Identify which cell holds the provided text, then report its (X, Y) central coordinate. 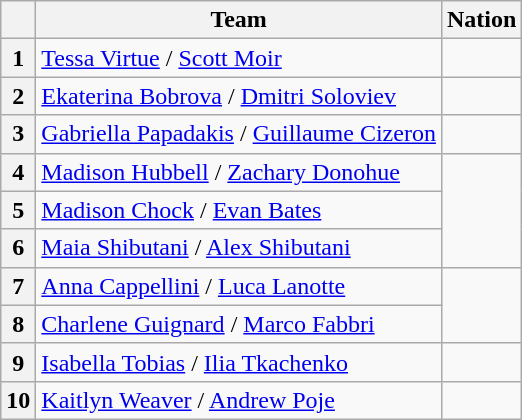
Nation (481, 20)
9 (18, 362)
Anna Cappellini / Luca Lanotte (239, 286)
Isabella Tobias / Ilia Tkachenko (239, 362)
Maia Shibutani / Alex Shibutani (239, 248)
4 (18, 172)
Ekaterina Bobrova / Dmitri Soloviev (239, 96)
Tessa Virtue / Scott Moir (239, 58)
5 (18, 210)
2 (18, 96)
Kaitlyn Weaver / Andrew Poje (239, 400)
6 (18, 248)
Madison Hubbell / Zachary Donohue (239, 172)
3 (18, 134)
Team (239, 20)
10 (18, 400)
8 (18, 324)
Gabriella Papadakis / Guillaume Cizeron (239, 134)
Charlene Guignard / Marco Fabbri (239, 324)
1 (18, 58)
7 (18, 286)
Madison Chock / Evan Bates (239, 210)
